Scan for the cell matching the given text and deliver its (x, y) coordinate at center. 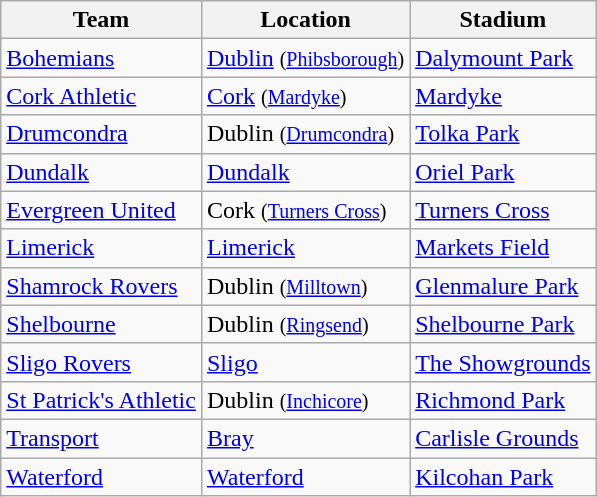
Dublin (Phibsborough) (305, 58)
Bray (305, 438)
Cork (Turners Cross) (305, 210)
Dalymount Park (503, 58)
Carlisle Grounds (503, 438)
Evergreen United (102, 210)
The Showgrounds (503, 362)
Location (305, 20)
Drumcondra (102, 134)
Sligo (305, 362)
Bohemians (102, 58)
Sligo Rovers (102, 362)
Richmond Park (503, 400)
Shelbourne Park (503, 324)
Mardyke (503, 96)
Dublin (Milltown) (305, 286)
Tolka Park (503, 134)
Dublin (Ringsend) (305, 324)
Shelbourne (102, 324)
Shamrock Rovers (102, 286)
Team (102, 20)
Turners Cross (503, 210)
St Patrick's Athletic (102, 400)
Cork Athletic (102, 96)
Glenmalure Park (503, 286)
Cork (Mardyke) (305, 96)
Markets Field (503, 248)
Oriel Park (503, 172)
Kilcohan Park (503, 477)
Transport (102, 438)
Stadium (503, 20)
Dublin (Drumcondra) (305, 134)
Dublin (Inchicore) (305, 400)
